Locate the cell with the specified text and output its [X, Y] center coordinate. 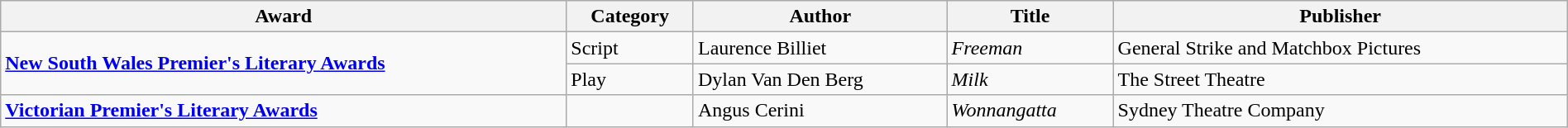
Sydney Theatre Company [1340, 111]
Dylan Van Den Berg [820, 79]
Angus Cerini [820, 111]
Wonnangatta [1030, 111]
New South Wales Premier's Literary Awards [284, 64]
Play [630, 79]
Milk [1030, 79]
Script [630, 48]
Award [284, 17]
Title [1030, 17]
Category [630, 17]
Victorian Premier's Literary Awards [284, 111]
Freeman [1030, 48]
The Street Theatre [1340, 79]
General Strike and Matchbox Pictures [1340, 48]
Author [820, 17]
Publisher [1340, 17]
Laurence Billiet [820, 48]
